Detect which cell encompasses the target text, then output its [x, y] center coordinate. 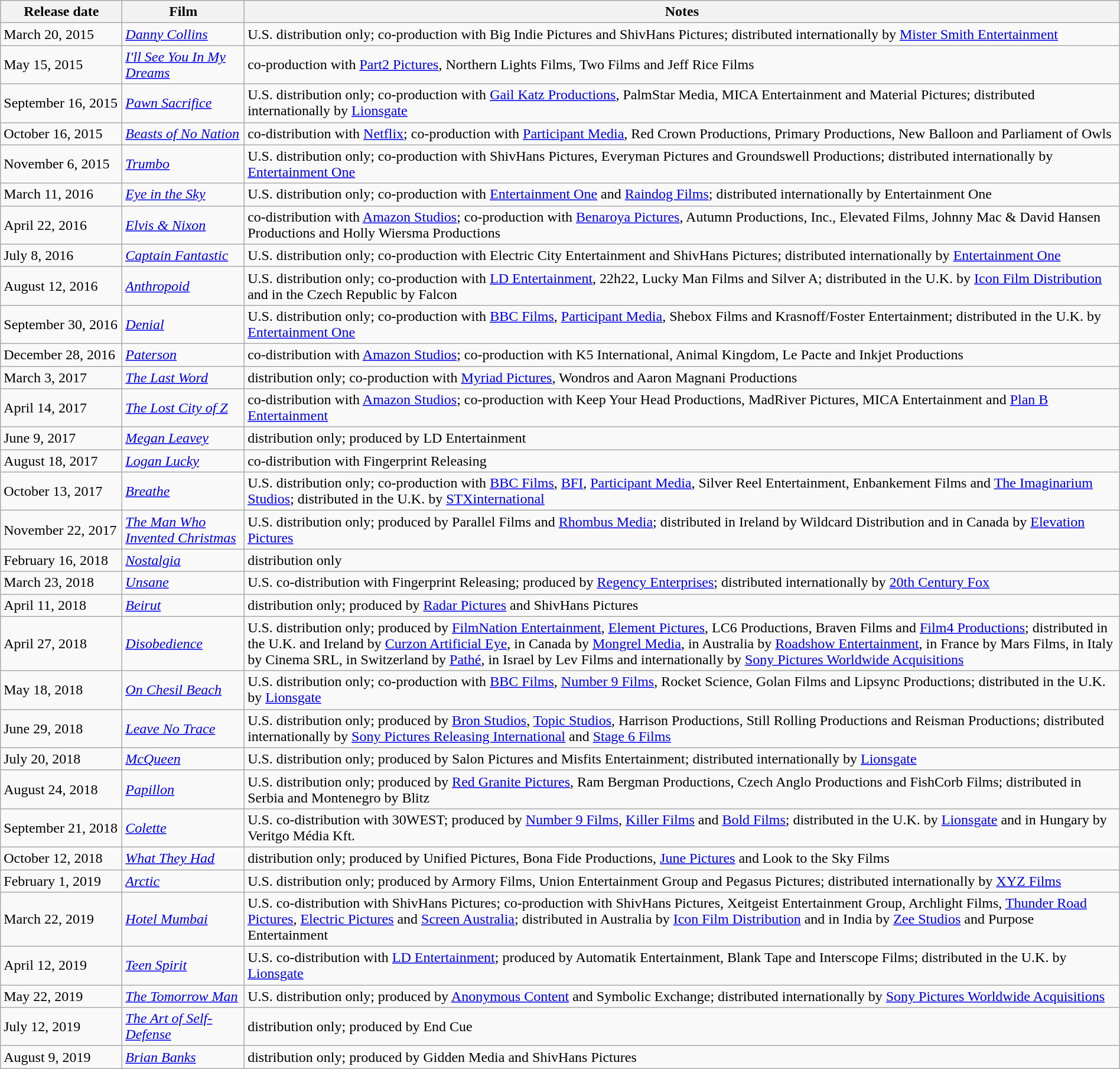
Brian Banks [183, 1057]
February 16, 2018 [61, 560]
May 22, 2019 [61, 996]
Papillon [183, 789]
Breathe [183, 492]
U.S. co-distribution with Fingerprint Releasing; produced by Regency Enterprises; distributed internationally by 20th Century Fox [682, 583]
distribution only; produced by Gidden Media and ShivHans Pictures [682, 1057]
The Last Word [183, 378]
October 16, 2015 [61, 134]
U.S. distribution only; produced by Salon Pictures and Misfits Entertainment; distributed internationally by Lionsgate [682, 759]
June 29, 2018 [61, 728]
The Man Who Invented Christmas [183, 529]
March 22, 2019 [61, 919]
Megan Leavey [183, 438]
October 12, 2018 [61, 858]
co-production with Part2 Pictures, Northern Lights Films, Two Films and Jeff Rice Films [682, 65]
Arctic [183, 881]
co-distribution with Fingerprint Releasing [682, 461]
Paterson [183, 355]
August 24, 2018 [61, 789]
August 18, 2017 [61, 461]
Disobedience [183, 644]
Eye in the Sky [183, 194]
co-distribution with Amazon Studios; co-production with K5 International, Animal Kingdom, Le Pacte and Inkjet Productions [682, 355]
April 11, 2018 [61, 605]
Notes [682, 12]
Hotel Mumbai [183, 919]
September 30, 2016 [61, 324]
July 12, 2019 [61, 1027]
The Art of Self-Defense [183, 1027]
U.S. distribution only; co-production with Electric City Entertainment and ShivHans Pictures; distributed internationally by Entertainment One [682, 255]
Danny Collins [183, 34]
On Chesil Beach [183, 690]
April 27, 2018 [61, 644]
What They Had [183, 858]
distribution only [682, 560]
McQueen [183, 759]
June 9, 2017 [61, 438]
March 23, 2018 [61, 583]
distribution only; produced by End Cue [682, 1027]
Denial [183, 324]
May 15, 2015 [61, 65]
November 6, 2015 [61, 164]
I'll See You In My Dreams [183, 65]
March 3, 2017 [61, 378]
Beirut [183, 605]
February 1, 2019 [61, 881]
Elvis & Nixon [183, 225]
October 13, 2017 [61, 492]
August 9, 2019 [61, 1057]
distribution only; produced by LD Entertainment [682, 438]
Unsane [183, 583]
September 21, 2018 [61, 827]
Leave No Trace [183, 728]
Anthropoid [183, 286]
Trumbo [183, 164]
April 12, 2019 [61, 966]
July 20, 2018 [61, 759]
U.S. distribution only; co-production with Big Indie Pictures and ShivHans Pictures; distributed internationally by Mister Smith Entertainment [682, 34]
August 12, 2016 [61, 286]
Colette [183, 827]
distribution only; produced by Radar Pictures and ShivHans Pictures [682, 605]
Logan Lucky [183, 461]
Release date [61, 12]
Teen Spirit [183, 966]
December 28, 2016 [61, 355]
U.S. distribution only; produced by Anonymous Content and Symbolic Exchange; distributed internationally by Sony Pictures Worldwide Acquisitions [682, 996]
April 14, 2017 [61, 408]
The Lost City of Z [183, 408]
Film [183, 12]
The Tomorrow Man [183, 996]
U.S. distribution only; co-production with Entertainment One and Raindog Films; distributed internationally by Entertainment One [682, 194]
March 11, 2016 [61, 194]
April 22, 2016 [61, 225]
Pawn Sacrifice [183, 103]
distribution only; co-production with Myriad Pictures, Wondros and Aaron Magnani Productions [682, 378]
Nostalgia [183, 560]
Beasts of No Nation [183, 134]
Captain Fantastic [183, 255]
March 20, 2015 [61, 34]
co-distribution with Netflix; co-production with Participant Media, Red Crown Productions, Primary Productions, New Balloon and Parliament of Owls [682, 134]
co-distribution with Amazon Studios; co-production with Keep Your Head Productions, MadRiver Pictures, MICA Entertainment and Plan B Entertainment [682, 408]
September 16, 2015 [61, 103]
distribution only; produced by Unified Pictures, Bona Fide Productions, June Pictures and Look to the Sky Films [682, 858]
May 18, 2018 [61, 690]
U.S. distribution only; produced by Armory Films, Union Entertainment Group and Pegasus Pictures; distributed internationally by XYZ Films [682, 881]
November 22, 2017 [61, 529]
July 8, 2016 [61, 255]
